Return (X, Y) of the center of cell containing provided text 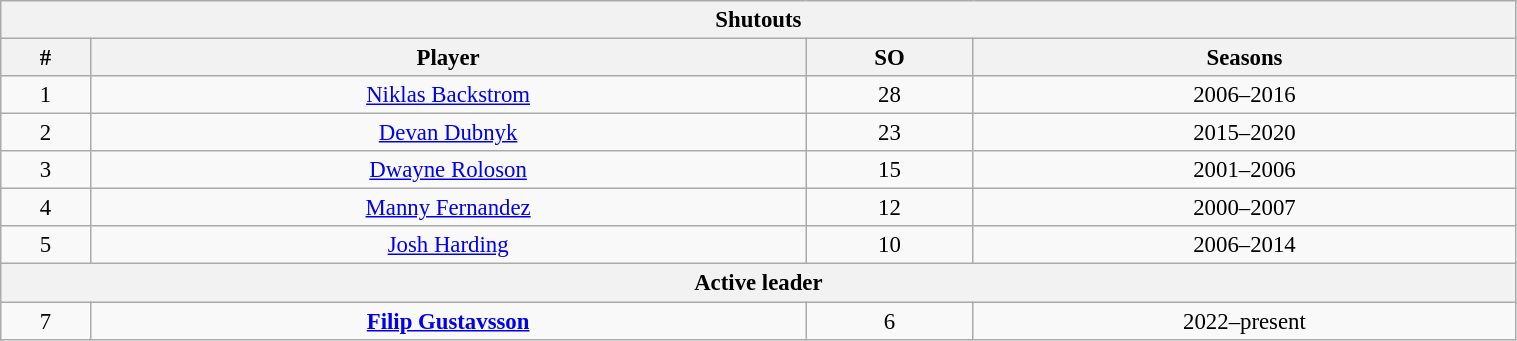
10 (890, 245)
6 (890, 321)
2015–2020 (1244, 133)
Active leader (758, 283)
15 (890, 170)
Player (448, 58)
23 (890, 133)
Devan Dubnyk (448, 133)
2001–2006 (1244, 170)
Manny Fernandez (448, 208)
SO (890, 58)
2022–present (1244, 321)
Niklas Backstrom (448, 95)
Seasons (1244, 58)
2006–2016 (1244, 95)
2 (46, 133)
Josh Harding (448, 245)
3 (46, 170)
Shutouts (758, 20)
Filip Gustavsson (448, 321)
4 (46, 208)
28 (890, 95)
7 (46, 321)
5 (46, 245)
1 (46, 95)
2000–2007 (1244, 208)
2006–2014 (1244, 245)
# (46, 58)
12 (890, 208)
Dwayne Roloson (448, 170)
